Identify which cell holds the provided text, then report its (x, y) central coordinate. 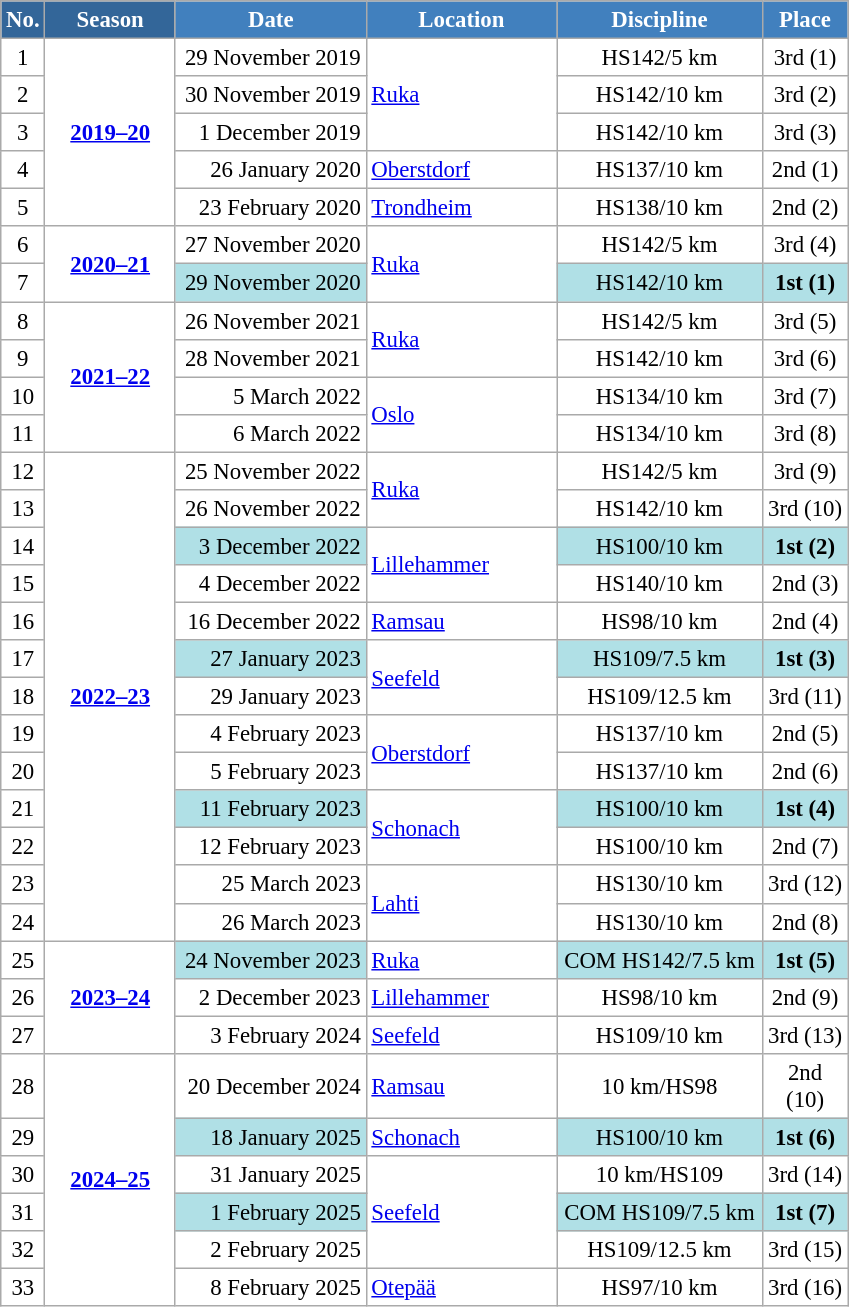
27 November 2020 (270, 245)
1st (6) (805, 1137)
2nd (6) (805, 772)
3rd (15) (805, 1250)
6 March 2022 (270, 433)
1 (23, 58)
18 (23, 697)
6 (23, 245)
16 December 2022 (270, 621)
11 February 2023 (270, 809)
Otepää (462, 1288)
2 (23, 95)
5 March 2022 (270, 396)
HS109/10 km (660, 1035)
1st (5) (805, 960)
24 November 2023 (270, 960)
26 (23, 997)
Place (805, 20)
4 (23, 170)
3rd (2) (805, 95)
28 (23, 1086)
25 November 2022 (270, 471)
Date (270, 20)
2nd (9) (805, 997)
3rd (16) (805, 1288)
3rd (14) (805, 1175)
2nd (8) (805, 922)
Location (462, 20)
26 November 2021 (270, 321)
3rd (7) (805, 396)
28 November 2021 (270, 358)
3rd (4) (805, 245)
27 January 2023 (270, 659)
3 (23, 133)
22 (23, 847)
3rd (9) (805, 471)
18 January 2025 (270, 1137)
12 (23, 471)
2024–25 (110, 1180)
1st (4) (805, 809)
3rd (13) (805, 1035)
32 (23, 1250)
31 January 2025 (270, 1175)
10 km/HS98 (660, 1086)
3rd (6) (805, 358)
14 (23, 546)
19 (23, 734)
3rd (5) (805, 321)
15 (23, 584)
COM HS142/7.5 km (660, 960)
2 February 2025 (270, 1250)
4 February 2023 (270, 734)
1st (7) (805, 1212)
2 December 2023 (270, 997)
25 March 2023 (270, 885)
10 (23, 396)
2nd (3) (805, 584)
29 November 2019 (270, 58)
25 (23, 960)
3rd (3) (805, 133)
3rd (11) (805, 697)
2nd (5) (805, 734)
2nd (4) (805, 621)
29 (23, 1137)
2021–22 (110, 377)
23 (23, 885)
9 (23, 358)
30 (23, 1175)
16 (23, 621)
Lahti (462, 904)
3 December 2022 (270, 546)
2nd (1) (805, 170)
1st (2) (805, 546)
Season (110, 20)
3rd (1) (805, 58)
26 November 2022 (270, 509)
2019–20 (110, 133)
HS97/10 km (660, 1288)
8 February 2025 (270, 1288)
21 (23, 809)
24 (23, 922)
1 February 2025 (270, 1212)
30 November 2019 (270, 95)
26 March 2023 (270, 922)
2nd (10) (805, 1086)
5 (23, 208)
Trondheim (462, 208)
31 (23, 1212)
20 (23, 772)
3 February 2024 (270, 1035)
HS109/7.5 km (660, 659)
1st (1) (805, 283)
29 November 2020 (270, 283)
3rd (8) (805, 433)
2023–24 (110, 998)
7 (23, 283)
3rd (10) (805, 509)
10 km/HS109 (660, 1175)
8 (23, 321)
Discipline (660, 20)
12 February 2023 (270, 847)
26 January 2020 (270, 170)
13 (23, 509)
4 December 2022 (270, 584)
29 January 2023 (270, 697)
No. (23, 20)
2nd (2) (805, 208)
11 (23, 433)
Oslo (462, 414)
20 December 2024 (270, 1086)
5 February 2023 (270, 772)
HS140/10 km (660, 584)
33 (23, 1288)
2020–21 (110, 264)
1 December 2019 (270, 133)
23 February 2020 (270, 208)
3rd (12) (805, 885)
17 (23, 659)
COM HS109/7.5 km (660, 1212)
27 (23, 1035)
2nd (7) (805, 847)
1st (3) (805, 659)
2022–23 (110, 696)
HS138/10 km (660, 208)
